From the cell containing the given text, extract its center point as [x, y] coordinate. 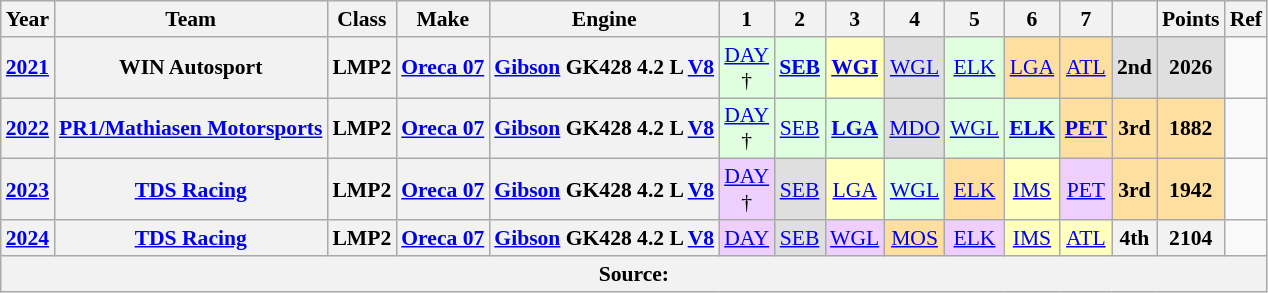
2 [800, 19]
2023 [28, 190]
2104 [1191, 238]
Points [1191, 19]
MDO [914, 128]
4 [914, 19]
2026 [1191, 68]
Class [362, 19]
WIN Autosport [190, 68]
4th [1134, 238]
3 [854, 19]
DAY [746, 238]
Year [28, 19]
MOS [914, 238]
Ref [1246, 19]
WGI [854, 68]
2nd [1134, 68]
2022 [28, 128]
PR1/Mathiasen Motorsports [190, 128]
Source: [634, 274]
1942 [1191, 190]
1882 [1191, 128]
1 [746, 19]
Team [190, 19]
5 [974, 19]
7 [1086, 19]
2024 [28, 238]
2021 [28, 68]
6 [1032, 19]
Engine [604, 19]
Make [442, 19]
